Provide the [x, y] coordinate of the cell's center where the given text is located.  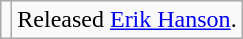
Released Erik Hanson. [127, 20]
